Provide the [x, y] coordinate of the cell's center where the given text is located.  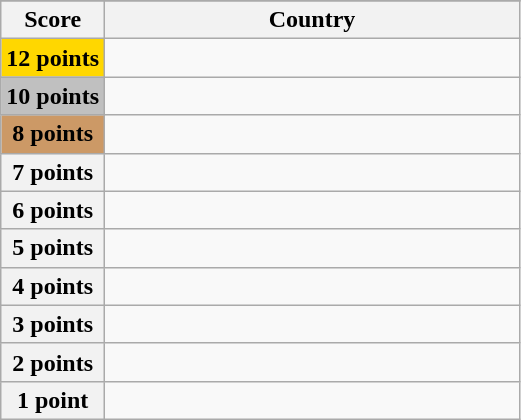
12 points [53, 58]
2 points [53, 362]
1 point [53, 400]
10 points [53, 96]
3 points [53, 324]
5 points [53, 248]
Country [312, 20]
7 points [53, 172]
4 points [53, 286]
6 points [53, 210]
Score [53, 20]
8 points [53, 134]
